Identify which cell holds the provided text, then report its [x, y] central coordinate. 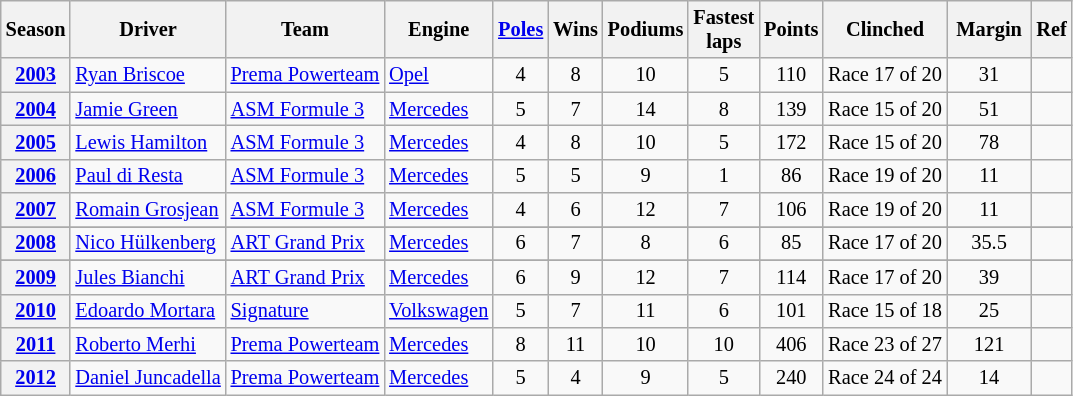
172 [791, 142]
2011 [36, 344]
Clinched [884, 29]
Romain Grosjean [148, 210]
2012 [36, 378]
2003 [36, 75]
2006 [36, 176]
Podiums [646, 29]
Nico Hülkenberg [148, 243]
Opel [438, 75]
86 [791, 176]
406 [791, 344]
Ref [1051, 29]
Race 23 of 27 [884, 344]
51 [990, 109]
Wins [576, 29]
Driver [148, 29]
Signature [306, 311]
25 [990, 311]
Engine [438, 29]
Lewis Hamilton [148, 142]
110 [791, 75]
2007 [36, 210]
139 [791, 109]
31 [990, 75]
39 [990, 277]
106 [791, 210]
2005 [36, 142]
Fastest laps [724, 29]
240 [791, 378]
Paul di Resta [148, 176]
Points [791, 29]
2008 [36, 243]
Jamie Green [148, 109]
121 [990, 344]
Poles [520, 29]
Edoardo Mortara [148, 311]
114 [791, 277]
Margin [990, 29]
1 [724, 176]
Team [306, 29]
35.5 [990, 243]
2009 [36, 277]
Race 15 of 18 [884, 311]
2010 [36, 311]
2004 [36, 109]
85 [791, 243]
Daniel Juncadella [148, 378]
78 [990, 142]
101 [791, 311]
Race 24 of 24 [884, 378]
Ryan Briscoe [148, 75]
Roberto Merhi [148, 344]
Season [36, 29]
Volkswagen [438, 311]
Jules Bianchi [148, 277]
